For the text-containing cell, return its midpoint in [x, y] coordinate format. 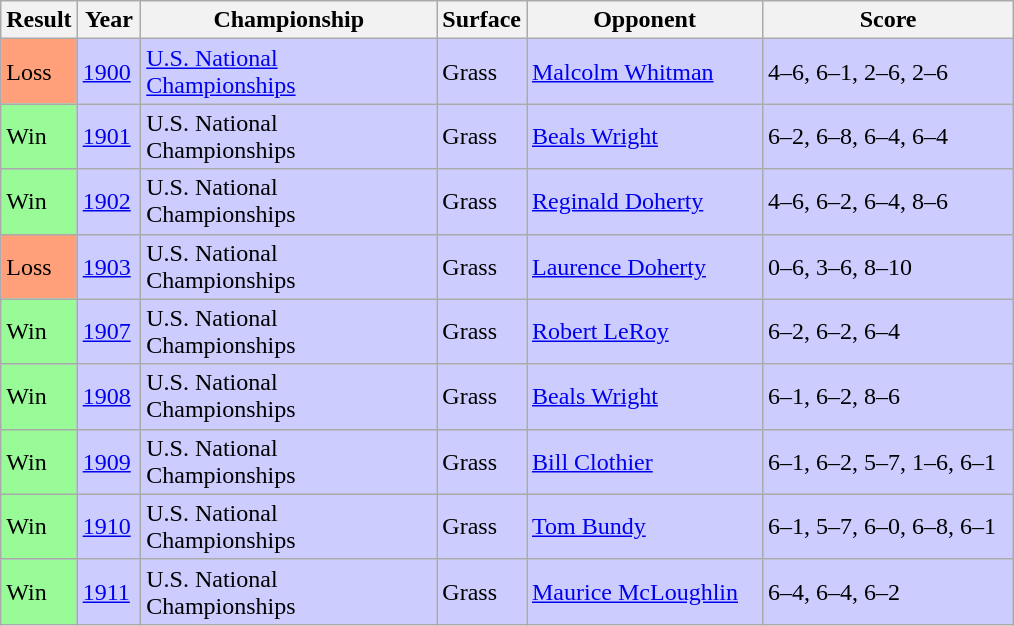
Year [109, 20]
1909 [109, 462]
1907 [109, 332]
Reginald Doherty [644, 202]
4–6, 6–1, 2–6, 2–6 [888, 72]
Maurice McLoughlin [644, 592]
Tom Bundy [644, 526]
Robert LeRoy [644, 332]
1902 [109, 202]
1911 [109, 592]
6–1, 5–7, 6–0, 6–8, 6–1 [888, 526]
Championship [289, 20]
0–6, 3–6, 8–10 [888, 266]
Surface [482, 20]
1901 [109, 136]
1900 [109, 72]
Opponent [644, 20]
Laurence Doherty [644, 266]
1910 [109, 526]
6–1, 6–2, 8–6 [888, 396]
1908 [109, 396]
Malcolm Whitman [644, 72]
6–2, 6–8, 6–4, 6–4 [888, 136]
1903 [109, 266]
6–1, 6–2, 5–7, 1–6, 6–1 [888, 462]
Score [888, 20]
Bill Clothier [644, 462]
Result [39, 20]
6–2, 6–2, 6–4 [888, 332]
4–6, 6–2, 6–4, 8–6 [888, 202]
6–4, 6–4, 6–2 [888, 592]
